Output the (X, Y) coordinate of the center of the cell containing the given text.  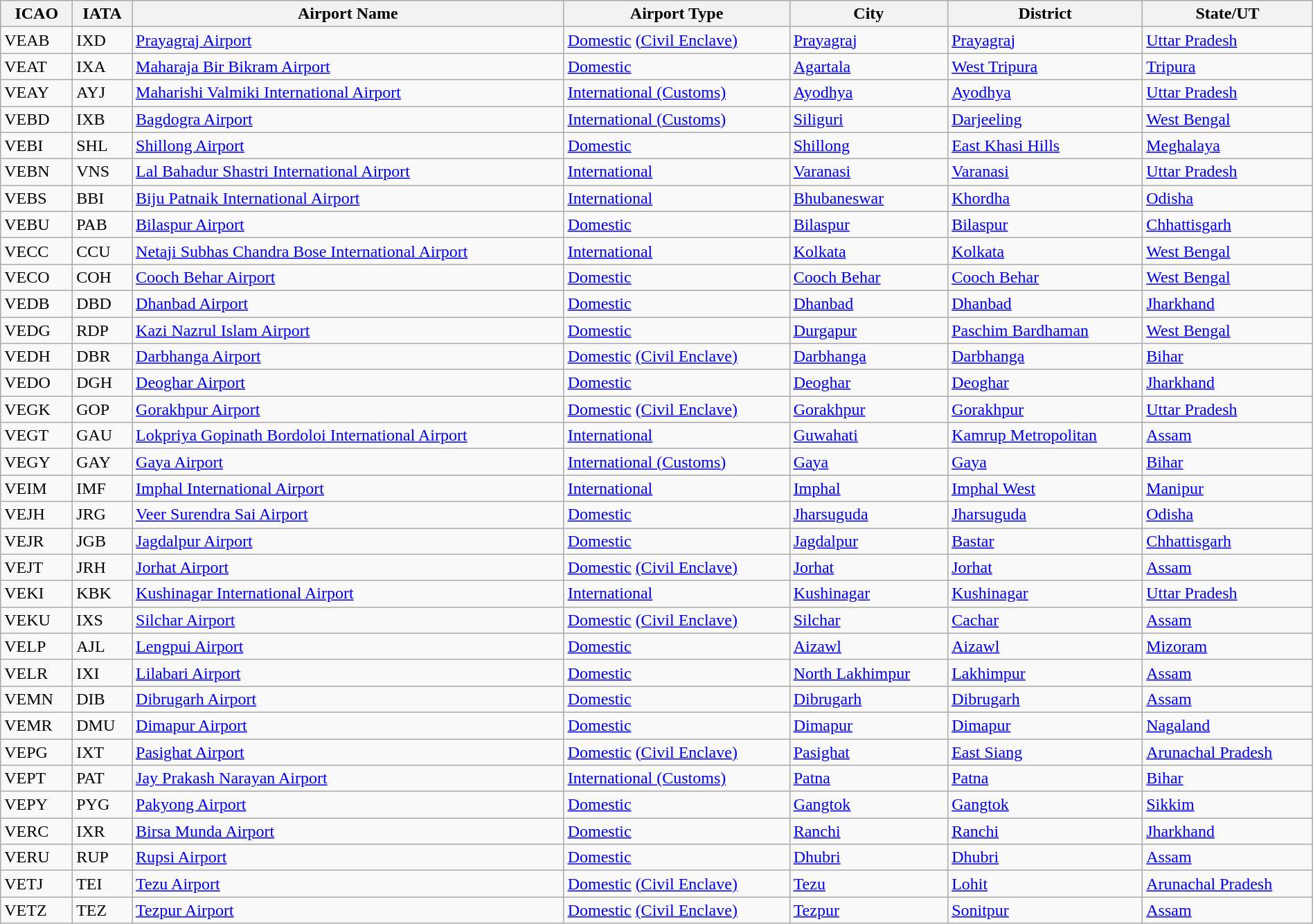
Shillong Airport (348, 145)
IXS (102, 620)
TEZ (102, 910)
IXR (102, 831)
ICAO (37, 14)
COH (102, 277)
PYG (102, 805)
GOP (102, 409)
Dibrugarh Airport (348, 699)
JRH (102, 567)
Tezpur (868, 910)
Pasighat Airport (348, 752)
Dimapur Airport (348, 725)
Darjeeling (1046, 119)
Veer Surendra Sai Airport (348, 515)
VELP (37, 646)
Shillong (868, 145)
Durgapur (868, 330)
TEI (102, 884)
Pakyong Airport (348, 805)
Imphal West (1046, 488)
Lilabari Airport (348, 673)
VEGK (37, 409)
VERU (37, 858)
VEJR (37, 541)
VEMN (37, 699)
Airport Name (348, 14)
VEJT (37, 567)
AYJ (102, 93)
DIB (102, 699)
Jay Prakash Narayan Airport (348, 779)
GAU (102, 436)
West Tripura (1046, 66)
Kazi Nazrul Islam Airport (348, 330)
Imphal International Airport (348, 488)
Tripura (1228, 66)
Paschim Bardhaman (1046, 330)
VEGT (37, 436)
VECO (37, 277)
Cooch Behar Airport (348, 277)
Bilaspur Airport (348, 224)
VELR (37, 673)
VEPT (37, 779)
IXI (102, 673)
BBI (102, 198)
VEBN (37, 172)
Rupsi Airport (348, 858)
VEDG (37, 330)
VEBD (37, 119)
VEAB (37, 40)
IXD (102, 40)
East Khasi Hills (1046, 145)
Guwahati (868, 436)
Khordha (1046, 198)
VEPG (37, 752)
Jagdalpur Airport (348, 541)
VEKU (37, 620)
Silchar (868, 620)
Agartala (868, 66)
IXB (102, 119)
State/UT (1228, 14)
Gorakhpur Airport (348, 409)
Mizoram (1228, 646)
CCU (102, 251)
VETJ (37, 884)
Bastar (1046, 541)
VEDH (37, 357)
Bhubaneswar (868, 198)
VEAY (37, 93)
DGH (102, 383)
Darbhanga Airport (348, 357)
AJL (102, 646)
VEIM (37, 488)
VEDO (37, 383)
Bagdogra Airport (348, 119)
Prayagraj Airport (348, 40)
DMU (102, 725)
RDP (102, 330)
VNS (102, 172)
JRG (102, 515)
PAB (102, 224)
VECC (37, 251)
DBD (102, 303)
VEDB (37, 303)
Lakhimpur (1046, 673)
IATA (102, 14)
IMF (102, 488)
Silchar Airport (348, 620)
VETZ (37, 910)
Lal Bahadur Shastri International Airport (348, 172)
Imphal (868, 488)
Biju Patnaik International Airport (348, 198)
VERC (37, 831)
VEJH (37, 515)
Lokpriya Gopinath Bordoloi International Airport (348, 436)
DBR (102, 357)
Netaji Subhas Chandra Bose International Airport (348, 251)
Deoghar Airport (348, 383)
Birsa Munda Airport (348, 831)
Sikkim (1228, 805)
District (1046, 14)
Manipur (1228, 488)
Lengpui Airport (348, 646)
North Lakhimpur (868, 673)
VEBS (37, 198)
VEPY (37, 805)
SHL (102, 145)
Maharishi Valmiki International Airport (348, 93)
Sonitpur (1046, 910)
City (868, 14)
Maharaja Bir Bikram Airport (348, 66)
VEBU (37, 224)
VEKI (37, 594)
Dhanbad Airport (348, 303)
Jagdalpur (868, 541)
GAY (102, 462)
Cachar (1046, 620)
Pasighat (868, 752)
Airport Type (677, 14)
KBK (102, 594)
Tezu (868, 884)
VEAT (37, 66)
VEBI (37, 145)
Gaya Airport (348, 462)
VEGY (37, 462)
Lohit (1046, 884)
Tezu Airport (348, 884)
East Siang (1046, 752)
Kushinagar International Airport (348, 594)
IXA (102, 66)
PAT (102, 779)
Siliguri (868, 119)
Nagaland (1228, 725)
Meghalaya (1228, 145)
Tezpur Airport (348, 910)
JGB (102, 541)
VEMR (37, 725)
Kamrup Metropolitan (1046, 436)
IXT (102, 752)
RUP (102, 858)
Jorhat Airport (348, 567)
